Capture the cell that displays the provided text and extract its [X, Y] central coordinate. 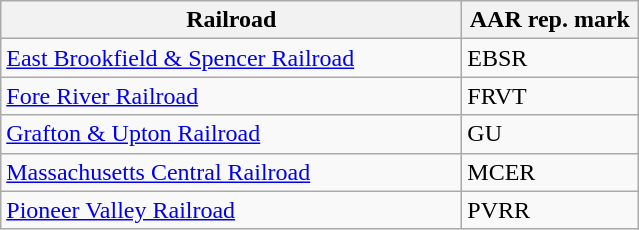
East Brookfield & Spencer Railroad [232, 58]
Fore River Railroad [232, 96]
GU [550, 134]
MCER [550, 172]
Pioneer Valley Railroad [232, 210]
FRVT [550, 96]
EBSR [550, 58]
AAR rep. mark [550, 20]
Railroad [232, 20]
Massachusetts Central Railroad [232, 172]
Grafton & Upton Railroad [232, 134]
PVRR [550, 210]
